Scan for the cell matching the given text and deliver its [X, Y] coordinate at center. 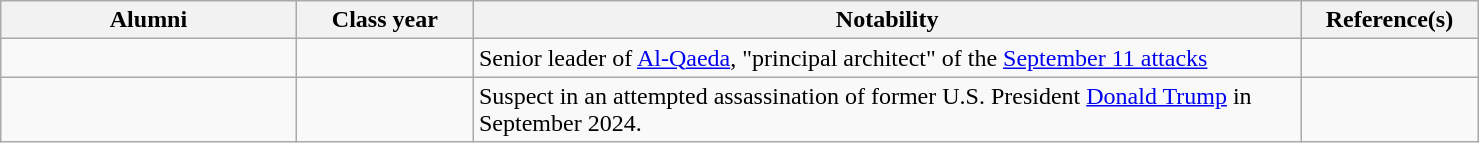
Notability [886, 20]
Class year [384, 20]
Suspect in an attempted assassination of former U.S. President Donald Trump in September 2024. [886, 110]
Reference(s) [1390, 20]
Alumni [148, 20]
Senior leader of Al-Qaeda, "principal architect" of the September 11 attacks [886, 58]
